Pinpoint the cell where the given text exists, returning its (x, y) midpoint coordinate. 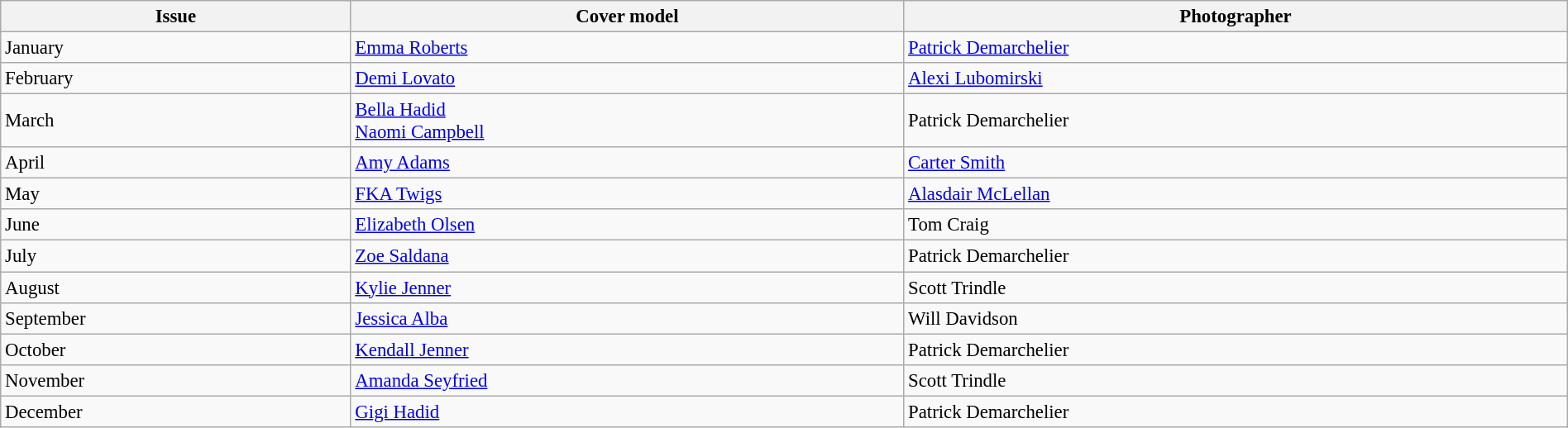
February (175, 78)
January (175, 48)
Amy Adams (627, 163)
Kylie Jenner (627, 288)
May (175, 194)
Issue (175, 17)
Photographer (1236, 17)
Gigi Hadid (627, 411)
Jessica Alba (627, 318)
December (175, 411)
FKA Twigs (627, 194)
Emma Roberts (627, 48)
July (175, 256)
Carter Smith (1236, 163)
Bella HadidNaomi Campbell (627, 121)
November (175, 380)
March (175, 121)
October (175, 350)
September (175, 318)
Zoe Saldana (627, 256)
August (175, 288)
Kendall Jenner (627, 350)
Cover model (627, 17)
Alasdair McLellan (1236, 194)
Tom Craig (1236, 226)
Demi Lovato (627, 78)
Will Davidson (1236, 318)
June (175, 226)
April (175, 163)
Amanda Seyfried (627, 380)
Elizabeth Olsen (627, 226)
Alexi Lubomirski (1236, 78)
